Search for the cell housing the specified text and yield its [X, Y] center coordinate. 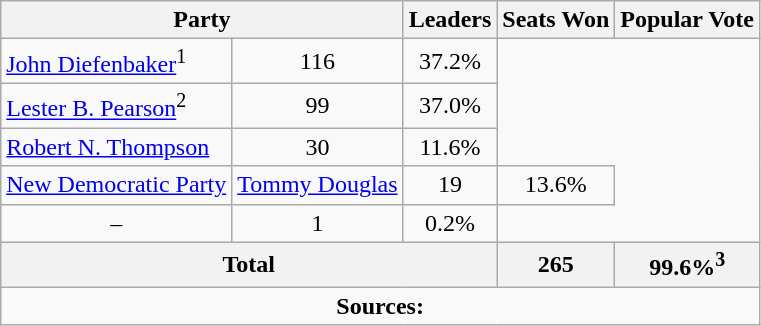
Party [202, 20]
116 [318, 62]
Total [249, 264]
30 [318, 147]
265 [556, 264]
37.2% [450, 62]
– [116, 223]
Robert N. Thompson [116, 147]
Tommy Douglas [318, 185]
13.6% [556, 185]
99.6%3 [688, 264]
John Diefenbaker1 [116, 62]
37.0% [450, 106]
1 [318, 223]
Seats Won [556, 20]
11.6% [450, 147]
Lester B. Pearson2 [116, 106]
New Democratic Party [116, 185]
Sources: [380, 306]
19 [450, 185]
Popular Vote [688, 20]
0.2% [450, 223]
99 [318, 106]
Leaders [450, 20]
